Provide the [X, Y] coordinate of the cell's center where the given text is located.  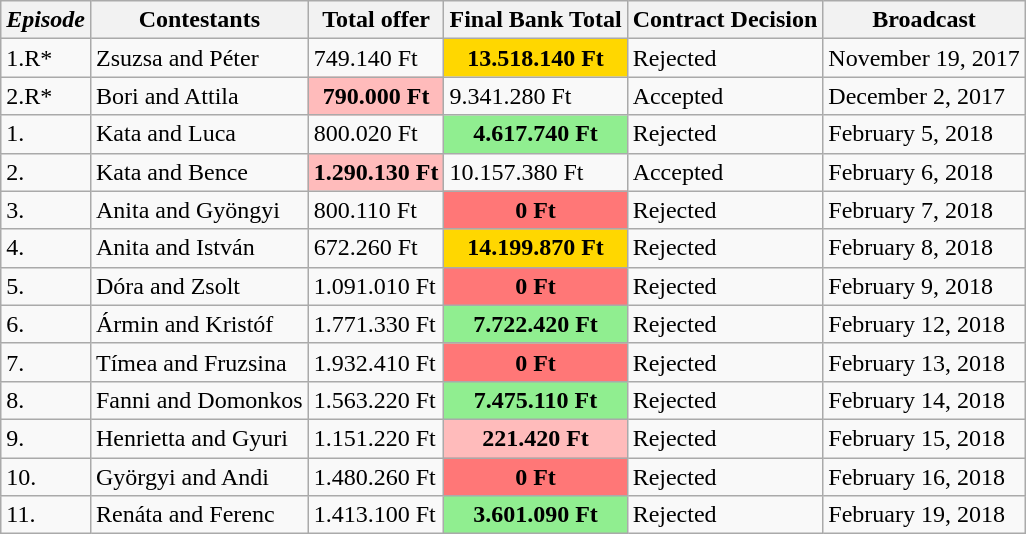
February 15, 2018 [924, 438]
Tímea and Fruzsina [199, 362]
Fanni and Domonkos [199, 400]
February 13, 2018 [924, 362]
Anita and Gyöngyi [199, 210]
1.932.410 Ft [376, 362]
February 14, 2018 [924, 400]
1.480.260 Ft [376, 477]
749.140 Ft [376, 58]
Dóra and Zsolt [199, 286]
December 2, 2017 [924, 96]
February 7, 2018 [924, 210]
790.000 Ft [376, 96]
Episode [46, 20]
February 19, 2018 [924, 515]
8. [46, 400]
February 5, 2018 [924, 134]
1.290.130 Ft [376, 172]
14.199.870 Ft [536, 248]
3.601.090 Ft [536, 515]
800.110 Ft [376, 210]
10.157.380 Ft [536, 172]
13.518.140 Ft [536, 58]
Broadcast [924, 20]
Zsuzsa and Péter [199, 58]
Henrietta and Gyuri [199, 438]
February 16, 2018 [924, 477]
9.341.280 Ft [536, 96]
Anita and István [199, 248]
5. [46, 286]
November 19, 2017 [924, 58]
672.260 Ft [376, 248]
1.771.330 Ft [376, 324]
1.413.100 Ft [376, 515]
2. [46, 172]
1.151.220 Ft [376, 438]
7. [46, 362]
11. [46, 515]
2.R* [46, 96]
February 9, 2018 [924, 286]
1. [46, 134]
4.617.740 Ft [536, 134]
Ármin and Kristóf [199, 324]
1.R* [46, 58]
Contract Decision [725, 20]
Györgyi and Andi [199, 477]
Total offer [376, 20]
7.475.110 Ft [536, 400]
800.020 Ft [376, 134]
Bori and Attila [199, 96]
Contestants [199, 20]
1.091.010 Ft [376, 286]
February 8, 2018 [924, 248]
Kata and Luca [199, 134]
3. [46, 210]
Final Bank Total [536, 20]
221.420 Ft [536, 438]
Renáta and Ferenc [199, 515]
Kata and Bence [199, 172]
4. [46, 248]
7.722.420 Ft [536, 324]
1.563.220 Ft [376, 400]
10. [46, 477]
9. [46, 438]
6. [46, 324]
February 12, 2018 [924, 324]
February 6, 2018 [924, 172]
